Return (X, Y) of the center of cell containing provided text 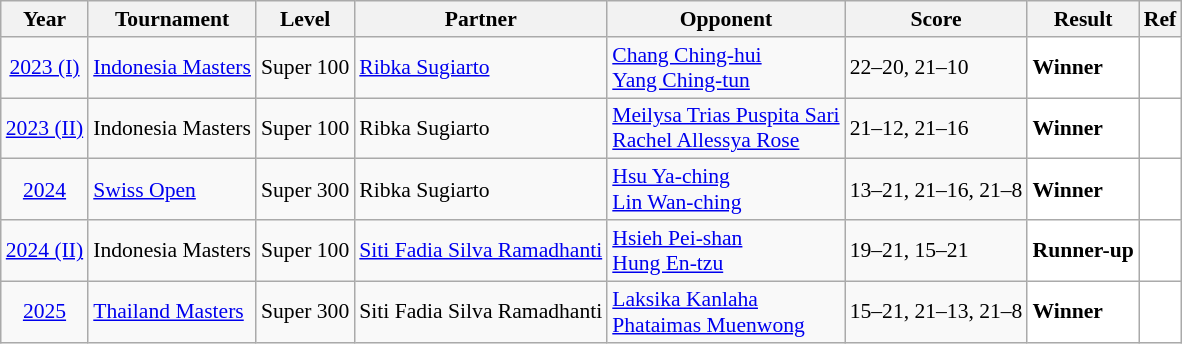
Laksika Kanlaha Phataimas Muenwong (726, 312)
Result (1082, 19)
2024 (44, 190)
2023 (II) (44, 128)
Ref (1160, 19)
Year (44, 19)
19–21, 15–21 (936, 250)
Chang Ching-hui Yang Ching-tun (726, 68)
Tournament (172, 19)
13–21, 21–16, 21–8 (936, 190)
Level (305, 19)
Hsieh Pei-shan Hung En-tzu (726, 250)
Meilysa Trias Puspita Sari Rachel Allessya Rose (726, 128)
Opponent (726, 19)
22–20, 21–10 (936, 68)
2023 (I) (44, 68)
Runner-up (1082, 250)
Thailand Masters (172, 312)
Swiss Open (172, 190)
2025 (44, 312)
Partner (480, 19)
15–21, 21–13, 21–8 (936, 312)
Hsu Ya-ching Lin Wan-ching (726, 190)
Score (936, 19)
2024 (II) (44, 250)
21–12, 21–16 (936, 128)
